Identify which cell holds the provided text, then report its [x, y] central coordinate. 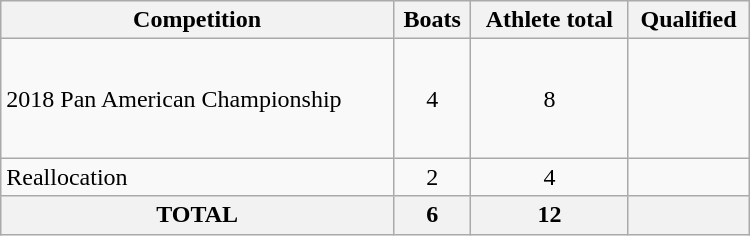
2 [432, 177]
Boats [432, 20]
6 [432, 215]
Reallocation [198, 177]
Competition [198, 20]
Athlete total [550, 20]
12 [550, 215]
2018 Pan American Championship [198, 98]
Qualified [688, 20]
8 [550, 98]
TOTAL [198, 215]
